From the cell containing the given text, extract its center point as (X, Y) coordinate. 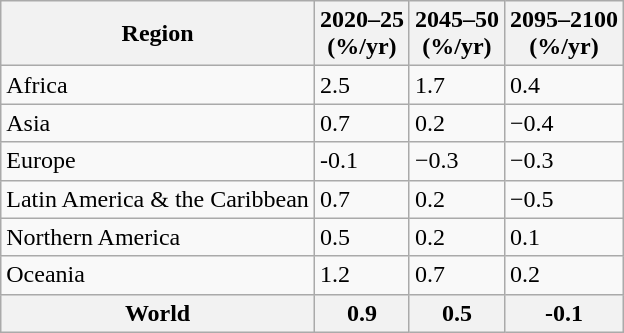
Europe (158, 161)
2.5 (362, 85)
0.1 (564, 237)
2045–50(%/yr) (456, 34)
Northern America (158, 237)
Africa (158, 85)
−0.5 (564, 199)
−0.4 (564, 123)
2020–25(%/yr) (362, 34)
Region (158, 34)
1.7 (456, 85)
Oceania (158, 275)
Latin America & the Caribbean (158, 199)
World (158, 313)
Asia (158, 123)
2095–2100(%/yr) (564, 34)
1.2 (362, 275)
0.9 (362, 313)
0.4 (564, 85)
